Determine the [X, Y] coordinate at the center of the cell enclosing the given text.  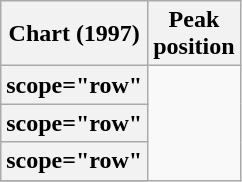
Chart (1997) [74, 34]
Peakposition [194, 34]
